Output the (X, Y) coordinate of the center of the cell containing the given text.  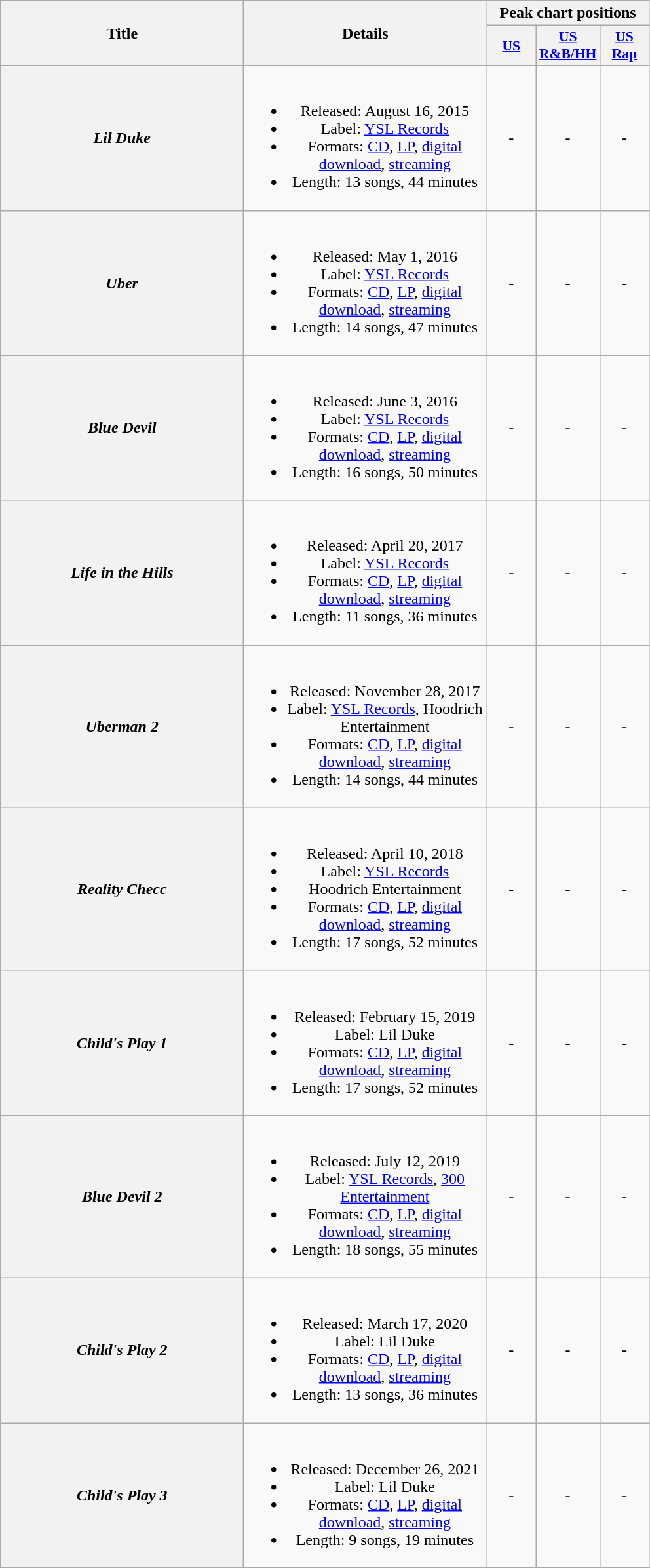
Life in the Hills (122, 573)
Released: April 10, 2018Label: YSL RecordsHoodrich EntertainmentFormats: CD, LP, digital download, streamingLength: 17 songs, 52 minutes (366, 889)
US R&B/HH (568, 46)
Released: July 12, 2019Label: YSL Records, 300 EntertainmentFormats: CD, LP, digital download, streamingLength: 18 songs, 55 minutes (366, 1196)
Blue Devil (122, 427)
Released: November 28, 2017Label: YSL Records, Hoodrich EntertainmentFormats: CD, LP, digital download, streamingLength: 14 songs, 44 minutes (366, 726)
US Rap (624, 46)
Blue Devil 2 (122, 1196)
Released: March 17, 2020Label: Lil DukeFormats: CD, LP, digital download, streamingLength: 13 songs, 36 minutes (366, 1350)
Title (122, 33)
Released: August 16, 2015Label: YSL RecordsFormats: CD, LP, digital download, streamingLength: 13 songs, 44 minutes (366, 138)
Uberman 2 (122, 726)
Child's Play 3 (122, 1495)
Released: May 1, 2016Label: YSL RecordsFormats: CD, LP, digital download, streamingLength: 14 songs, 47 minutes (366, 283)
Reality Checc (122, 889)
Child's Play 2 (122, 1350)
Released: February 15, 2019Label: Lil DukeFormats: CD, LP, digital download, streamingLength: 17 songs, 52 minutes (366, 1042)
Peak chart positions (568, 13)
Released: April 20, 2017Label: YSL RecordsFormats: CD, LP, digital download, streamingLength: 11 songs, 36 minutes (366, 573)
US (511, 46)
Details (366, 33)
Lil Duke (122, 138)
Uber (122, 283)
Released: December 26, 2021Label: Lil DukeFormats: CD, LP, digital download, streamingLength: 9 songs, 19 minutes (366, 1495)
Released: June 3, 2016Label: YSL RecordsFormats: CD, LP, digital download, streamingLength: 16 songs, 50 minutes (366, 427)
Child's Play 1 (122, 1042)
